Find where the given text appears and provide that cell's center as [x, y] coordinate. 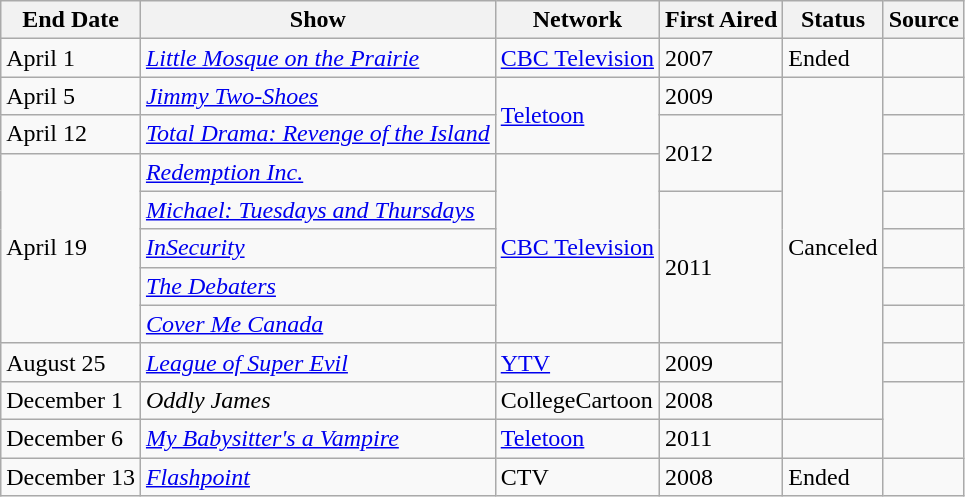
Oddly James [318, 400]
Source [924, 20]
First Aired [722, 20]
April 12 [71, 134]
December 13 [71, 477]
The Debaters [318, 286]
Cover Me Canada [318, 324]
Canceled [833, 248]
Status [833, 20]
End Date [71, 20]
CollegeCartoon [577, 400]
August 25 [71, 362]
Jimmy Two-Shoes [318, 96]
Show [318, 20]
League of Super Evil [318, 362]
Redemption Inc. [318, 172]
CTV [577, 477]
My Babysitter's a Vampire [318, 438]
Network [577, 20]
December 6 [71, 438]
December 1 [71, 400]
2012 [722, 153]
April 5 [71, 96]
Total Drama: Revenge of the Island [318, 134]
April 19 [71, 248]
YTV [577, 362]
Flashpoint [318, 477]
Michael: Tuesdays and Thursdays [318, 210]
Little Mosque on the Prairie [318, 58]
InSecurity [318, 248]
2007 [722, 58]
April 1 [71, 58]
